From the cell containing the given text, extract its center point as (x, y) coordinate. 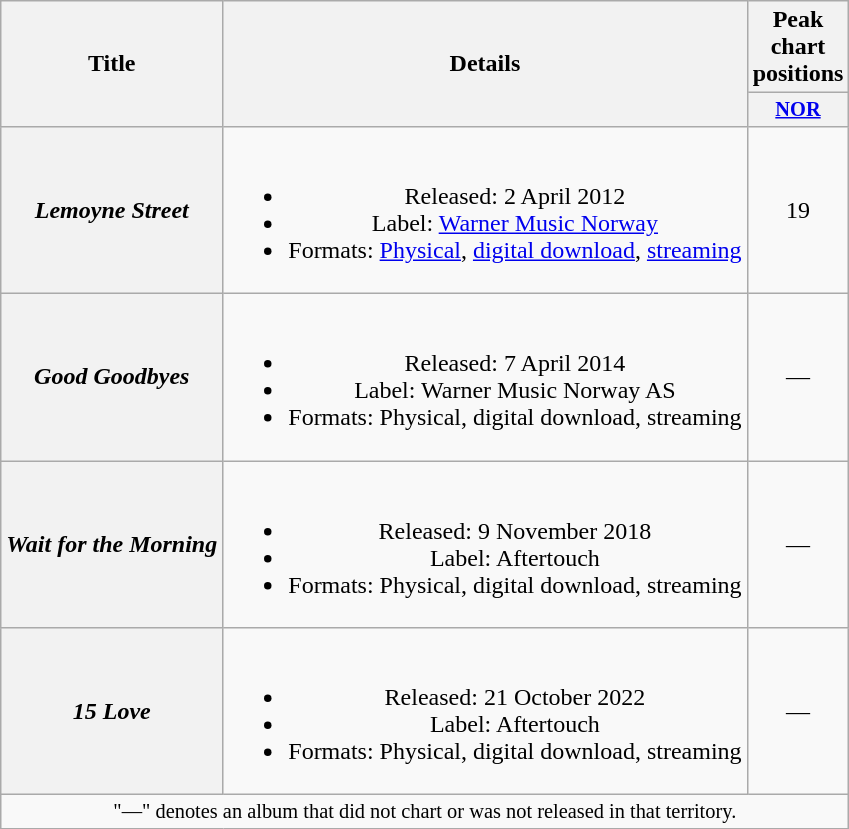
Released: 21 October 2022Label: AftertouchFormats: Physical, digital download, streaming (485, 712)
Details (485, 64)
Wait for the Morning (112, 544)
19 (798, 210)
Released: 9 November 2018Label: AftertouchFormats: Physical, digital download, streaming (485, 544)
Good Goodbyes (112, 378)
NOR (798, 110)
Title (112, 64)
15 Love (112, 712)
"—" denotes an album that did not chart or was not released in that territory. (425, 812)
Released: 2 April 2012Label: Warner Music NorwayFormats: Physical, digital download, streaming (485, 210)
Lemoyne Street (112, 210)
Peak chart positions (798, 47)
Released: 7 April 2014Label: Warner Music Norway ASFormats: Physical, digital download, streaming (485, 378)
